Capture the cell that displays the provided text and extract its [x, y] central coordinate. 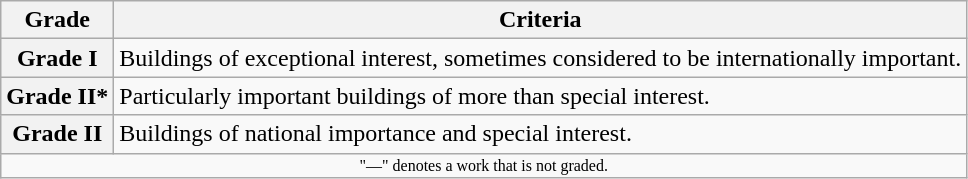
Particularly important buildings of more than special interest. [540, 96]
"—" denotes a work that is not graded. [484, 165]
Buildings of exceptional interest, sometimes considered to be internationally important. [540, 58]
Criteria [540, 20]
Grade [58, 20]
Buildings of national importance and special interest. [540, 134]
Grade II [58, 134]
Grade II* [58, 96]
Grade I [58, 58]
